Pinpoint the cell where the given text exists, returning its (x, y) midpoint coordinate. 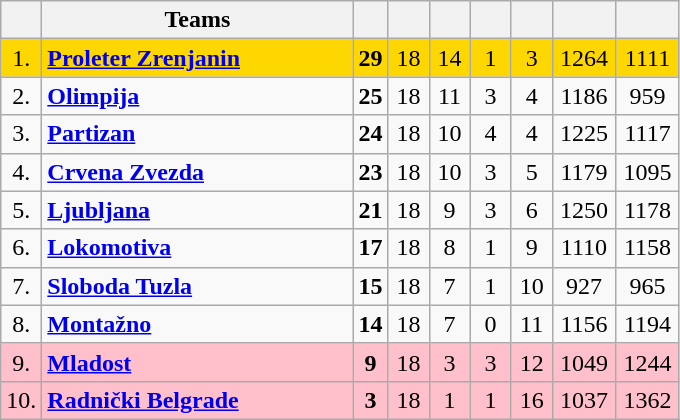
1178 (648, 210)
5. (22, 210)
927 (584, 286)
1179 (584, 172)
1095 (648, 172)
1362 (648, 400)
Teams (198, 20)
1158 (648, 248)
2. (22, 96)
1156 (584, 324)
1194 (648, 324)
25 (370, 96)
6 (532, 210)
1110 (584, 248)
21 (370, 210)
1250 (584, 210)
8. (22, 324)
9. (22, 362)
16 (532, 400)
Olimpija (198, 96)
965 (648, 286)
1264 (584, 58)
1186 (584, 96)
Proleter Zrenjanin (198, 58)
6. (22, 248)
1225 (584, 134)
10. (22, 400)
15 (370, 286)
Sloboda Tuzla (198, 286)
1244 (648, 362)
Ljubljana (198, 210)
Radnički Belgrade (198, 400)
5 (532, 172)
29 (370, 58)
4. (22, 172)
7. (22, 286)
12 (532, 362)
17 (370, 248)
Partizan (198, 134)
Mladost (198, 362)
1117 (648, 134)
8 (450, 248)
1049 (584, 362)
Crvena Zvezda (198, 172)
1037 (584, 400)
0 (490, 324)
Montažno (198, 324)
1111 (648, 58)
Lokomotiva (198, 248)
1. (22, 58)
959 (648, 96)
3. (22, 134)
23 (370, 172)
24 (370, 134)
